Output the [X, Y] coordinate of the center of the cell containing the given text.  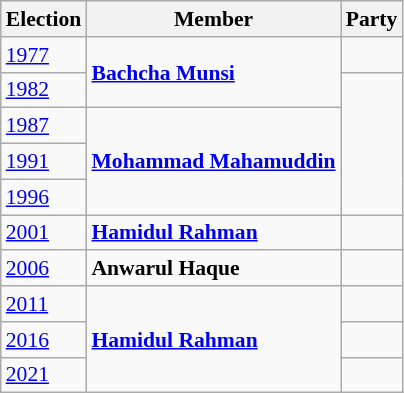
2021 [44, 375]
Anwarul Haque [213, 269]
1982 [44, 90]
1996 [44, 197]
1977 [44, 55]
2001 [44, 233]
Bachcha Munsi [213, 72]
1991 [44, 162]
1987 [44, 126]
2016 [44, 340]
Mohammad Mahamuddin [213, 162]
Member [213, 19]
2006 [44, 269]
Election [44, 19]
2011 [44, 304]
Party [372, 19]
